Return the (X, Y) coordinate for the center point of the cell that contains the specified text.  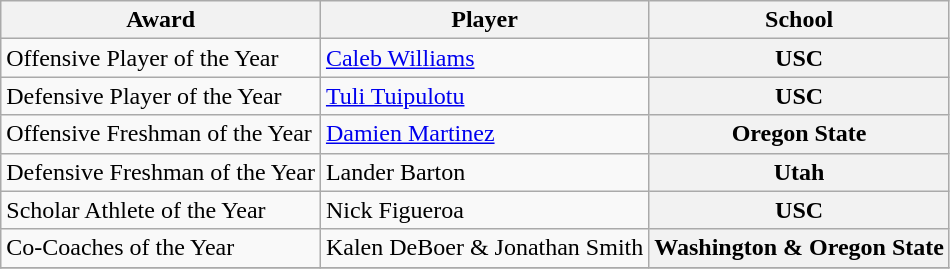
Lander Barton (484, 172)
Co-Coaches of the Year (161, 248)
Kalen DeBoer & Jonathan Smith (484, 248)
Utah (800, 172)
Oregon State (800, 134)
Nick Figueroa (484, 210)
Player (484, 20)
Damien Martinez (484, 134)
School (800, 20)
Offensive Freshman of the Year (161, 134)
Award (161, 20)
Caleb Williams (484, 58)
Washington & Oregon State (800, 248)
Scholar Athlete of the Year (161, 210)
Defensive Freshman of the Year (161, 172)
Defensive Player of the Year (161, 96)
Tuli Tuipulotu (484, 96)
Offensive Player of the Year (161, 58)
